Capture the cell that displays the provided text and extract its (x, y) central coordinate. 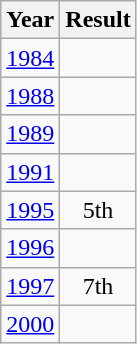
Year (30, 20)
1995 (30, 210)
1997 (30, 286)
1991 (30, 172)
5th (98, 210)
Result (98, 20)
2000 (30, 324)
1988 (30, 96)
1984 (30, 58)
1989 (30, 134)
7th (98, 286)
1996 (30, 248)
